Detect which cell encompasses the target text, then output its (X, Y) center coordinate. 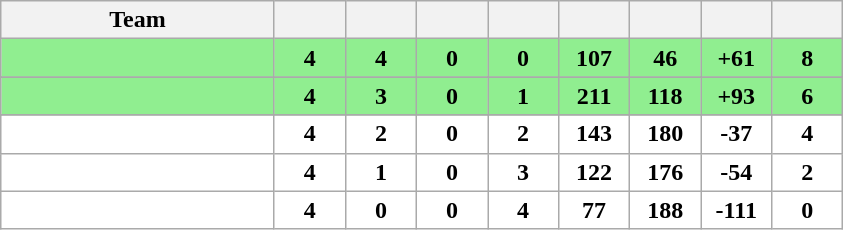
6 (808, 96)
143 (594, 134)
-111 (736, 210)
176 (666, 172)
122 (594, 172)
8 (808, 58)
107 (594, 58)
77 (594, 210)
-37 (736, 134)
46 (666, 58)
+93 (736, 96)
+61 (736, 58)
211 (594, 96)
118 (666, 96)
180 (666, 134)
-54 (736, 172)
Team (138, 20)
188 (666, 210)
